Locate the cell with the specified text and output its [X, Y] center coordinate. 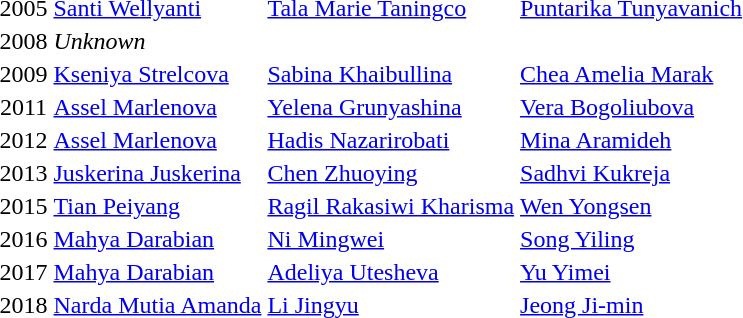
Ragil Rakasiwi Kharisma [391, 206]
Kseniya Strelcova [158, 74]
Yelena Grunyashina [391, 107]
Juskerina Juskerina [158, 173]
Ni Mingwei [391, 239]
Tian Peiyang [158, 206]
Hadis Nazarirobati [391, 140]
Adeliya Utesheva [391, 272]
Sabina Khaibullina [391, 74]
Chen Zhuoying [391, 173]
